Search for the cell housing the specified text and yield its (x, y) center coordinate. 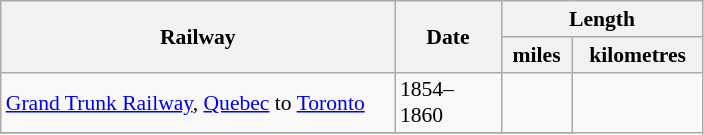
Date (448, 36)
1854–1860 (448, 102)
Length (602, 19)
Grand Trunk Railway, Quebec to Toronto (198, 102)
kilometres (638, 55)
miles (536, 55)
Railway (198, 36)
